Scan for the cell matching the given text and deliver its (x, y) coordinate at center. 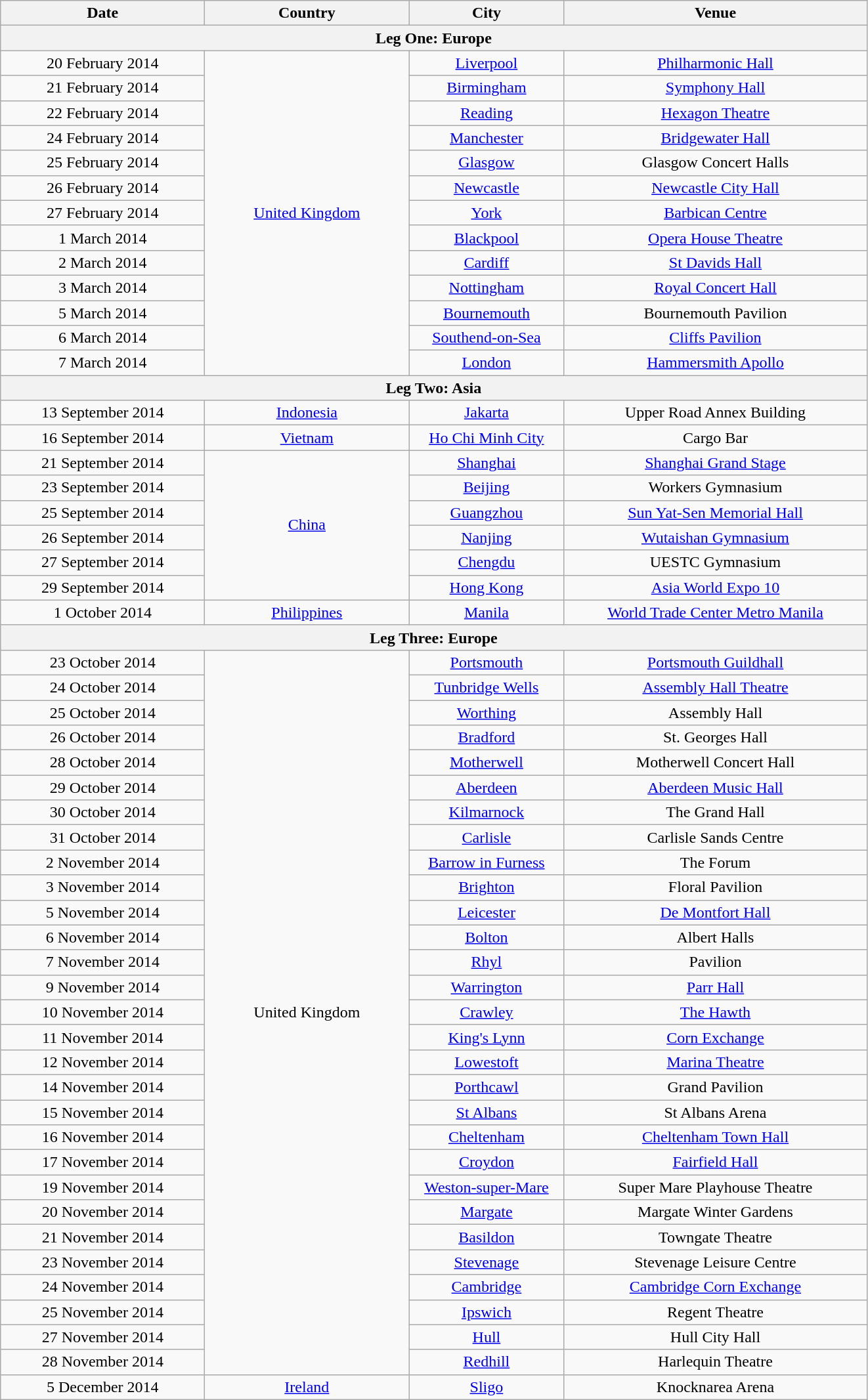
Cheltenham (487, 1137)
De Montfort Hall (716, 912)
29 October 2014 (102, 788)
27 February 2014 (102, 213)
Fairfield Hall (716, 1162)
Albert Halls (716, 937)
Rhyl (487, 962)
2 November 2014 (102, 862)
Margate (487, 1212)
Beijing (487, 488)
Indonesia (307, 413)
Vietnam (307, 438)
27 September 2014 (102, 562)
Warrington (487, 987)
Bradford (487, 738)
5 December 2014 (102, 1387)
Royal Concert Hall (716, 287)
World Trade Center Metro Manila (716, 612)
7 November 2014 (102, 962)
15 November 2014 (102, 1113)
Shanghai (487, 463)
Liverpool (487, 63)
Bournemouth Pavilion (716, 313)
12 November 2014 (102, 1062)
Parr Hall (716, 987)
23 September 2014 (102, 488)
Guangzhou (487, 513)
Hull City Hall (716, 1337)
9 November 2014 (102, 987)
16 September 2014 (102, 438)
Bolton (487, 937)
6 November 2014 (102, 937)
Grand Pavilion (716, 1087)
Floral Pavilion (716, 887)
29 September 2014 (102, 587)
Aberdeen Music Hall (716, 788)
Kilmarnock (487, 813)
Nanjing (487, 538)
Barrow in Furness (487, 862)
21 September 2014 (102, 463)
21 November 2014 (102, 1237)
Manchester (487, 138)
Weston-super-Mare (487, 1187)
Hexagon Theatre (716, 113)
Assembly Hall (716, 712)
Basildon (487, 1237)
The Hawth (716, 1012)
Chengdu (487, 562)
3 November 2014 (102, 887)
Opera House Theatre (716, 238)
The Forum (716, 862)
Stevenage Leisure Centre (716, 1262)
5 November 2014 (102, 912)
Harlequin Theatre (716, 1362)
31 October 2014 (102, 838)
King's Lynn (487, 1037)
St Albans Arena (716, 1113)
Birmingham (487, 88)
Blackpool (487, 238)
Carlisle Sands Centre (716, 838)
Croydon (487, 1162)
Philippines (307, 612)
Philharmonic Hall (716, 63)
Bridgewater Hall (716, 138)
Date (102, 13)
Bournemouth (487, 313)
Workers Gymnasium (716, 488)
Carlisle (487, 838)
26 October 2014 (102, 738)
Stevenage (487, 1262)
Country (307, 13)
Portsmouth (487, 662)
24 October 2014 (102, 687)
Newcastle (487, 188)
25 October 2014 (102, 712)
Cargo Bar (716, 438)
York (487, 213)
25 November 2014 (102, 1312)
Reading (487, 113)
25 February 2014 (102, 163)
24 November 2014 (102, 1287)
Ipswich (487, 1312)
28 October 2014 (102, 763)
Knocknarea Arena (716, 1387)
Hammersmith Apollo (716, 363)
21 February 2014 (102, 88)
30 October 2014 (102, 813)
Portsmouth Guildhall (716, 662)
Assembly Hall Theatre (716, 687)
26 September 2014 (102, 538)
23 October 2014 (102, 662)
Pavilion (716, 962)
1 October 2014 (102, 612)
28 November 2014 (102, 1362)
25 September 2014 (102, 513)
Super Mare Playhouse Theatre (716, 1187)
Margate Winter Gardens (716, 1212)
Manila (487, 612)
11 November 2014 (102, 1037)
16 November 2014 (102, 1137)
17 November 2014 (102, 1162)
Crawley (487, 1012)
St Albans (487, 1113)
Redhill (487, 1362)
St. Georges Hall (716, 738)
5 March 2014 (102, 313)
Symphony Hall (716, 88)
Cambridge Corn Exchange (716, 1287)
Marina Theatre (716, 1062)
10 November 2014 (102, 1012)
13 September 2014 (102, 413)
Leg One: Europe (433, 38)
Cambridge (487, 1287)
27 November 2014 (102, 1337)
China (307, 525)
Leg Two: Asia (433, 388)
Lowestoft (487, 1062)
Regent Theatre (716, 1312)
Upper Road Annex Building (716, 413)
The Grand Hall (716, 813)
Sligo (487, 1387)
London (487, 363)
23 November 2014 (102, 1262)
Wutaishan Gymnasium (716, 538)
Newcastle City Hall (716, 188)
Barbican Centre (716, 213)
Aberdeen (487, 788)
Motherwell (487, 763)
UESTC Gymnasium (716, 562)
Ireland (307, 1387)
St Davids Hall (716, 263)
20 November 2014 (102, 1212)
Glasgow (487, 163)
26 February 2014 (102, 188)
Leicester (487, 912)
Nottingham (487, 287)
Corn Exchange (716, 1037)
2 March 2014 (102, 263)
Towngate Theatre (716, 1237)
Ho Chi Minh City (487, 438)
Southend-on-Sea (487, 338)
Motherwell Concert Hall (716, 763)
Cardiff (487, 263)
Shanghai Grand Stage (716, 463)
Sun Yat-Sen Memorial Hall (716, 513)
Cliffs Pavilion (716, 338)
Jakarta (487, 413)
City (487, 13)
3 March 2014 (102, 287)
Venue (716, 13)
Hong Kong (487, 587)
22 February 2014 (102, 113)
14 November 2014 (102, 1087)
19 November 2014 (102, 1187)
1 March 2014 (102, 238)
20 February 2014 (102, 63)
Worthing (487, 712)
Porthcawl (487, 1087)
Glasgow Concert Halls (716, 163)
7 March 2014 (102, 363)
Cheltenham Town Hall (716, 1137)
24 February 2014 (102, 138)
Brighton (487, 887)
Leg Three: Europe (433, 637)
Tunbridge Wells (487, 687)
Hull (487, 1337)
6 March 2014 (102, 338)
Asia World Expo 10 (716, 587)
